Detect which cell encompasses the target text, then output its [x, y] center coordinate. 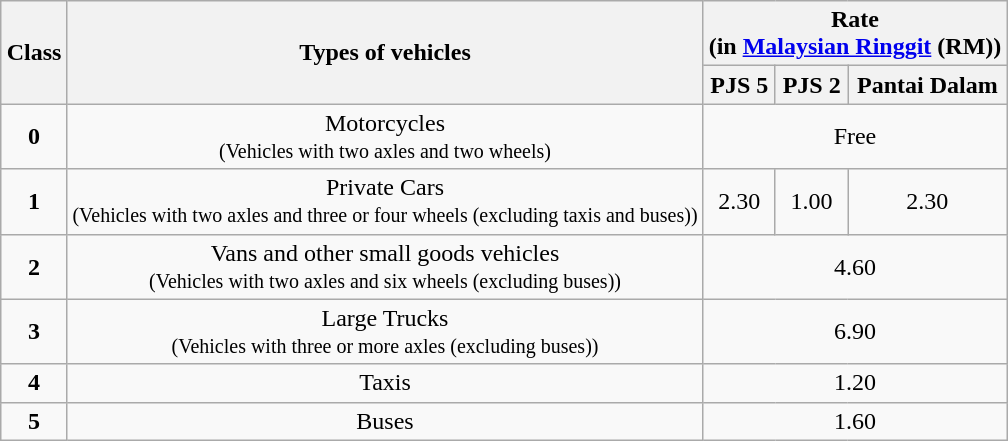
Pantai Dalam [928, 85]
3 [34, 332]
Private Cars(Vehicles with two axles and three or four wheels (excluding taxis and buses)) [385, 202]
PJS 5 [739, 85]
Class [34, 52]
5 [34, 421]
2 [34, 266]
Taxis [385, 383]
1.00 [811, 202]
Rate(in Malaysian Ringgit (RM)) [855, 34]
Buses [385, 421]
6.90 [855, 332]
4 [34, 383]
1 [34, 202]
0 [34, 136]
Free [855, 136]
Motorcycles(Vehicles with two axles and two wheels) [385, 136]
Large Trucks(Vehicles with three or more axles (excluding buses)) [385, 332]
4.60 [855, 266]
1.60 [855, 421]
Vans and other small goods vehicles(Vehicles with two axles and six wheels (excluding buses)) [385, 266]
1.20 [855, 383]
PJS 2 [811, 85]
Types of vehicles [385, 52]
